Locate the cell with the specified text and output its (X, Y) center coordinate. 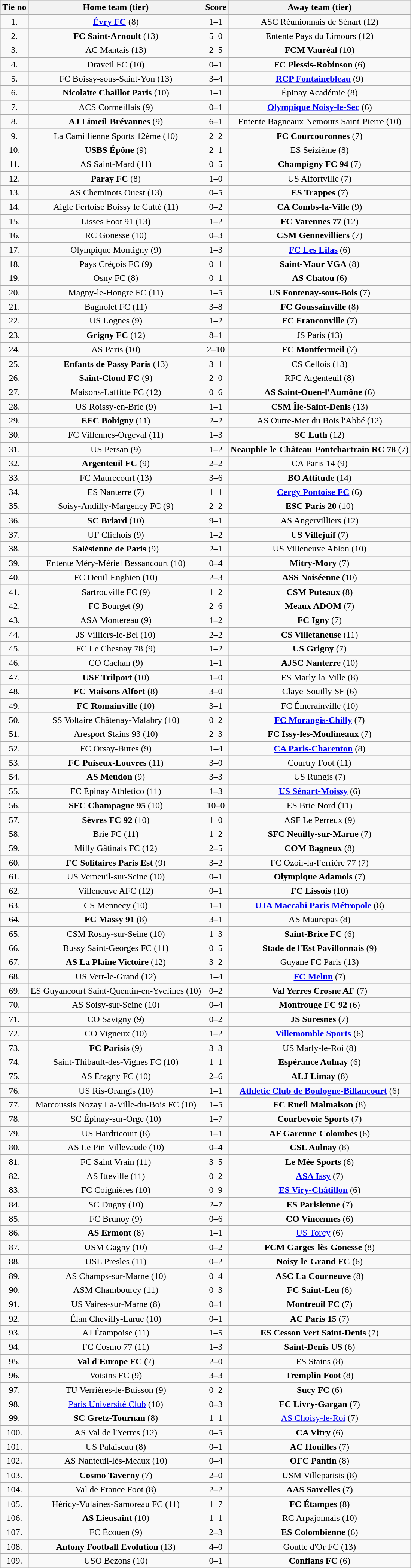
US Ris-Orangis (10) (116, 1091)
US Vaires-sur-Marne (8) (116, 1304)
FC Le Chesnay 78 (9) (116, 649)
US Marly-le-Roi (8) (320, 1048)
4. (14, 64)
12. (14, 179)
Olympique Adamois (7) (320, 877)
75. (14, 1076)
RCP Fontainebleau (9) (320, 79)
AS Ermont (8) (116, 1233)
US Villejuif (7) (320, 535)
17. (14, 250)
AS Éragny FC (10) (116, 1076)
Voisins FC (9) (116, 1376)
Olympique Noisy-le-Sec (6) (320, 107)
AS Soisy-sur-Seine (10) (116, 1005)
72. (14, 1033)
5–0 (216, 36)
FC Plessis-Robinson (6) (320, 64)
ES Brie Nord (11) (320, 805)
Villemomble Sports (6) (320, 1033)
AS Itteville (11) (116, 1176)
US Verneuil-sur-Seine (10) (116, 877)
CSM Gennevilliers (7) (320, 235)
Courtry Foot (11) (320, 763)
Marcoussis Nozay La-Ville-du-Bois FC (10) (116, 1105)
AF Garenne-Colombes (6) (320, 1133)
55. (14, 791)
SC Épinay-sur-Orge (10) (116, 1119)
FC Épinay Athletico (11) (116, 791)
22. (14, 321)
AS Lieusaint (10) (116, 1518)
SC Luth (12) (320, 435)
JS Villiers-le-Bel (10) (116, 635)
70. (14, 1005)
CA Paris 14 (9) (320, 464)
Maisons-Laffitte FC (12) (116, 392)
FC Massy 91 (8) (116, 920)
OFC Pantin (8) (320, 1461)
97. (14, 1390)
Courbevoie Sports (7) (320, 1119)
44. (14, 635)
Bagnolet FC (11) (116, 307)
Meaux ADOM (7) (320, 606)
Mitry-Mory (7) (320, 563)
54. (14, 777)
JS Paris (13) (320, 335)
UF Clichois (9) (116, 535)
ES Trappes (7) (320, 193)
FC Saint Vrain (11) (116, 1162)
30. (14, 435)
ES Cesson Vert Saint-Denis (7) (320, 1333)
Draveil FC (10) (116, 64)
FC Ozoir-la-Ferrière 77 (7) (320, 862)
FCM Garges-lès-Gonesse (8) (320, 1247)
109. (14, 1561)
AS Champs-sur-Marne (10) (116, 1276)
84. (14, 1204)
Épinay Académie (8) (320, 93)
BO Attitude (14) (320, 478)
CA Paris-Charenton (8) (320, 748)
AS Choisy-le-Roi (7) (320, 1418)
107. (14, 1532)
US Roissy-en-Brie (9) (116, 406)
CSM Rosny-sur-Seine (10) (116, 934)
1. (14, 22)
2. (14, 36)
FC Puiseux-Louvres (11) (116, 763)
47. (14, 677)
Tremplin Foot (8) (320, 1376)
85. (14, 1219)
CSM Île-Saint-Denis (13) (320, 406)
Aigle Fertoise Boissy le Cutté (11) (116, 207)
AS Outre-Mer du Bois l'Abbé (12) (320, 421)
64. (14, 920)
31. (14, 449)
Nicolaïte Chaillot Paris (10) (116, 93)
68. (14, 976)
18. (14, 264)
Stade de l'Est Pavillonnais (9) (320, 948)
US Sénart-Moissy (6) (320, 791)
Élan Chevilly-Larue (10) (116, 1318)
45. (14, 649)
Grigny FC (12) (116, 335)
9. (14, 136)
CO Vigneux (10) (116, 1033)
87. (14, 1247)
AS Saint-Ouen-l'Aumône (6) (320, 392)
Noisy-le-Grand FC (6) (320, 1261)
FC Deuil-Enghien (10) (116, 577)
35. (14, 506)
8. (14, 121)
39. (14, 563)
FC Saint-Arnoult (13) (116, 36)
90. (14, 1290)
60. (14, 862)
Entente Méry-Mériel Bessancourt (10) (116, 563)
AS Le Pin-Villevaude (10) (116, 1148)
76. (14, 1091)
SC Gretz-Tournan (8) (116, 1418)
ALJ Limay (8) (320, 1076)
95. (14, 1361)
USO Bezons (10) (116, 1561)
Home team (tier) (116, 7)
2–7 (216, 1204)
FC Rueil Malmaison (8) (320, 1105)
6. (14, 93)
SC Dugny (10) (116, 1204)
50. (14, 720)
Val d'Europe FC (7) (116, 1361)
Magny-le-Hongre FC (11) (116, 292)
Sucy FC (6) (320, 1390)
EFC Bobigny (11) (116, 421)
41. (14, 592)
43. (14, 620)
23. (14, 335)
108. (14, 1547)
0–9 (216, 1190)
US Alfortville (7) (320, 179)
ASC Réunionnais de Sénart (12) (320, 22)
AS Cheminots Ouest (13) (116, 193)
74. (14, 1062)
106. (14, 1518)
FC Goussainville (8) (320, 307)
24. (14, 349)
ASF Le Perreux (9) (320, 820)
Milly Gâtinais FC (12) (116, 848)
59. (14, 848)
63. (14, 905)
37. (14, 535)
38. (14, 549)
AJ Limeil-Brévannes (9) (116, 121)
Le Mée Sports (6) (320, 1162)
ASM Chambourcy (11) (116, 1290)
3–4 (216, 79)
US Vert-le-Grand (12) (116, 976)
USBS Épône (9) (116, 150)
Lisses Foot 91 (13) (116, 221)
Score (216, 7)
Saint-Denis US (6) (320, 1347)
57. (14, 820)
Val Yerres Crosne AF (7) (320, 991)
AS Nanteuil-lès-Meaux (10) (116, 1461)
32. (14, 464)
19. (14, 278)
FC Les Lilas (6) (320, 250)
US Palaiseau (8) (116, 1447)
26. (14, 378)
FC Maurecourt (13) (116, 478)
US Hardricourt (8) (116, 1133)
Sèvres FC 92 (10) (116, 820)
AS Maurepas (8) (320, 920)
CA Vitry (6) (320, 1432)
AC Houilles (7) (320, 1447)
USL Presles (11) (116, 1261)
Cosmo Taverny (7) (116, 1475)
SFC Neuilly-sur-Marne (7) (320, 834)
FC Saint-Leu (6) (320, 1290)
FC Varennes 77 (12) (320, 221)
14. (14, 207)
CO Cachan (9) (116, 663)
CS Mennecy (10) (116, 905)
Évry FC (8) (116, 22)
20. (14, 292)
FC Lissois (10) (320, 891)
CO Savigny (9) (116, 1019)
Soisy-Andilly-Margency FC (9) (116, 506)
102. (14, 1461)
US Persan (9) (116, 449)
Montreuil FC (7) (320, 1304)
Cergy Pontoise FC (6) (320, 492)
Tie no (14, 7)
COM Bagneux (8) (320, 848)
FC Romainville (10) (116, 706)
Goutte d'Or FC (13) (320, 1547)
AS Paris (10) (116, 349)
Bussy Saint-Georges FC (11) (116, 948)
CS Villetaneuse (11) (320, 635)
CSM Puteaux (8) (320, 592)
ACS Cormeillais (9) (116, 107)
RFC Argenteuil (8) (320, 378)
40. (14, 577)
FC Solitaires Paris Est (9) (116, 862)
100. (14, 1432)
98. (14, 1404)
46. (14, 663)
Brie FC (11) (116, 834)
81. (14, 1162)
Espérance Aulnay (6) (320, 1062)
79. (14, 1133)
AAS Sarcelles (7) (320, 1489)
93. (14, 1333)
CA Combs-la-Ville (9) (320, 207)
ES Colombienne (6) (320, 1532)
FC Issy-les-Moulineaux (7) (320, 734)
FC Villennes-Orgeval (11) (116, 435)
CS Cellois (13) (320, 364)
Val de France Foot (8) (116, 1489)
Entente Pays du Limours (12) (320, 36)
92. (14, 1318)
Argenteuil FC (9) (116, 464)
6–1 (216, 121)
RC Arpajonnais (10) (320, 1518)
US Grigny (7) (320, 649)
Montrouge FC 92 (6) (320, 1005)
ES Stains (8) (320, 1361)
UJA Maccabi Paris Métropole (8) (320, 905)
77. (14, 1105)
RC Gonesse (10) (116, 235)
69. (14, 991)
25. (14, 364)
AS La Plaine Victoire (12) (116, 962)
ES Seizième (8) (320, 150)
101. (14, 1447)
3–8 (216, 307)
US Fontenay-sous-Bois (7) (320, 292)
FC Coignières (10) (116, 1190)
FC Boissy-sous-Saint-Yon (13) (116, 79)
Osny FC (8) (116, 278)
Aresport Stains 93 (10) (116, 734)
USM Villeparisis (8) (320, 1475)
Entente Bagneaux Nemours Saint-Pierre (10) (320, 121)
104. (14, 1489)
FC Melun (7) (320, 976)
ASS Noiséenne (10) (320, 577)
FC Livry-Gargan (7) (320, 1404)
Saint-Brice FC (6) (320, 934)
TU Verrières-le-Buisson (9) (116, 1390)
10. (14, 150)
AJSC Nanterre (10) (320, 663)
88. (14, 1261)
62. (14, 891)
ESC Paris 20 (10) (320, 506)
27. (14, 392)
ASA Montereau (9) (116, 620)
58. (14, 834)
Athletic Club de Boulogne-Billancourt (6) (320, 1091)
AC Mantais (13) (116, 50)
94. (14, 1347)
103. (14, 1475)
80. (14, 1148)
Olympique Montigny (9) (116, 250)
FC Maisons Alfort (8) (116, 692)
US Villeneuve Ablon (10) (320, 549)
AC Paris 15 (7) (320, 1318)
71. (14, 1019)
83. (14, 1190)
Saint-Thibault-des-Vignes FC (10) (116, 1062)
SFC Champagne 95 (10) (116, 805)
ASC La Courneuve (8) (320, 1276)
FC Étampes (8) (320, 1504)
AS Saint-Mard (11) (116, 164)
CO Vincennes (6) (320, 1219)
Saint-Cloud FC (9) (116, 378)
FC Montfermeil (7) (320, 349)
CSL Aulnay (8) (320, 1148)
FC Brunoy (9) (116, 1219)
SS Voltaire Châtenay-Malabry (10) (116, 720)
Paris Université Club (10) (116, 1404)
Héricy-Vulaines-Samoreau FC (11) (116, 1504)
15. (14, 221)
11. (14, 164)
Champigny FC 94 (7) (320, 164)
61. (14, 877)
AS Meudon (9) (116, 777)
AS Val de l'Yerres (12) (116, 1432)
42. (14, 606)
FC Orsay-Bures (9) (116, 748)
Salésienne de Paris (9) (116, 549)
FC Franconville (7) (320, 321)
96. (14, 1376)
29. (14, 421)
Neauphle-le-Château-Pontchartrain RC 78 (7) (320, 449)
89. (14, 1276)
FC Parisis (9) (116, 1048)
Conflans FC (6) (320, 1561)
ES Parisienne (7) (320, 1204)
49. (14, 706)
65. (14, 934)
FC Courcouronnes (7) (320, 136)
FC Écouen (9) (116, 1532)
SC Briard (10) (116, 520)
FC Bourget (9) (116, 606)
USM Gagny (10) (116, 1247)
82. (14, 1176)
Paray FC (8) (116, 179)
FC Morangis-Chilly (7) (320, 720)
ES Marly-la-Ville (8) (320, 677)
3–5 (216, 1162)
28. (14, 406)
US Lognes (9) (116, 321)
US Torcy (6) (320, 1233)
66. (14, 948)
Pays Créçois FC (9) (116, 264)
AS Angervilliers (12) (320, 520)
34. (14, 492)
51. (14, 734)
ASA Issy (7) (320, 1176)
67. (14, 962)
Claye-Souilly SF (6) (320, 692)
Away team (tier) (320, 7)
13. (14, 193)
US Rungis (7) (320, 777)
53. (14, 763)
Sartrouville FC (9) (116, 592)
Enfants de Passy Paris (13) (116, 364)
86. (14, 1233)
2–10 (216, 349)
33. (14, 478)
48. (14, 692)
Villeneuve AFC (12) (116, 891)
3–6 (216, 478)
Saint-Maur VGA (8) (320, 264)
La Camillienne Sports 12ème (10) (116, 136)
FC Igny (7) (320, 620)
3. (14, 50)
91. (14, 1304)
16. (14, 235)
8–1 (216, 335)
21. (14, 307)
ES Viry-Châtillon (6) (320, 1190)
5. (14, 79)
Guyane FC Paris (13) (320, 962)
FCM Vauréal (10) (320, 50)
73. (14, 1048)
78. (14, 1119)
USF Trilport (10) (116, 677)
9–1 (216, 520)
AJ Étampoise (11) (116, 1333)
52. (14, 748)
56. (14, 805)
10–0 (216, 805)
ES Guyancourt Saint-Quentin-en-Yvelines (10) (116, 991)
AS Chatou (6) (320, 278)
Antony Football Evolution (13) (116, 1547)
105. (14, 1504)
36. (14, 520)
99. (14, 1418)
FC Cosmo 77 (11) (116, 1347)
ES Nanterre (7) (116, 492)
7. (14, 107)
FC Émerainville (10) (320, 706)
4–0 (216, 1547)
JS Suresnes (7) (320, 1019)
